Identify which cell holds the provided text, then report its [X, Y] central coordinate. 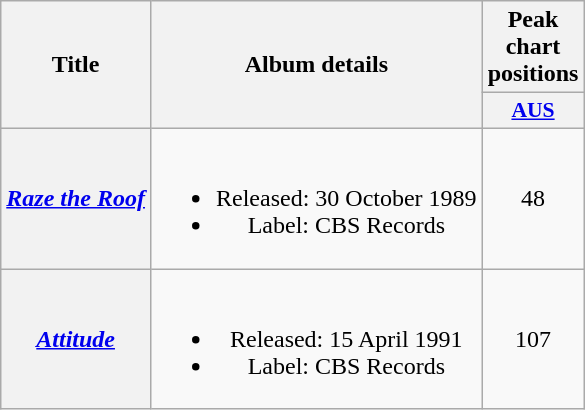
Released: 15 April 1991Label: CBS Records [316, 338]
Released: 30 October 1989Label: CBS Records [316, 198]
Album details [316, 65]
Attitude [76, 338]
48 [533, 198]
Raze the Roof [76, 198]
107 [533, 338]
Title [76, 65]
AUS [533, 111]
Peak chart positions [533, 47]
